Pinpoint the cell where the given text exists, returning its (X, Y) midpoint coordinate. 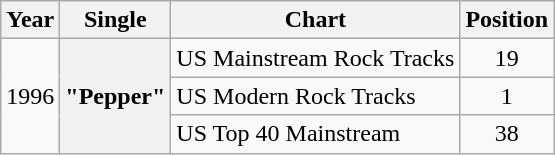
Chart (316, 20)
38 (507, 134)
US Top 40 Mainstream (316, 134)
Year (30, 20)
Single (116, 20)
US Mainstream Rock Tracks (316, 58)
19 (507, 58)
1996 (30, 96)
1 (507, 96)
US Modern Rock Tracks (316, 96)
Position (507, 20)
"Pepper" (116, 96)
